Return the [x, y] coordinate for the center point of the cell that contains the specified text.  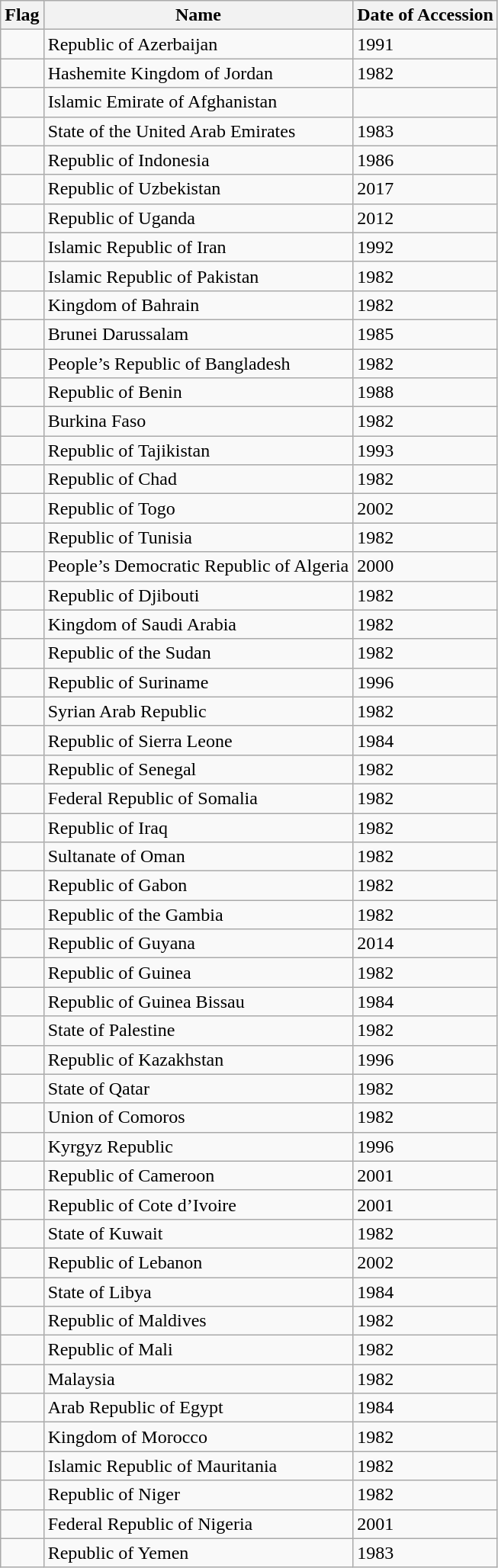
Republic of Maldives [198, 1321]
Republic of Djibouti [198, 595]
Republic of Iraq [198, 827]
Republic of Guinea [198, 973]
Republic of Tunisia [198, 537]
Republic of Uzbekistan [198, 189]
Kingdom of Saudi Arabia [198, 624]
Republic of Niger [198, 1495]
Federal Republic of Nigeria [198, 1524]
1988 [426, 393]
Republic of the Gambia [198, 915]
Republic of Kazakhstan [198, 1060]
Brunei Darussalam [198, 334]
Syrian Arab Republic [198, 711]
Republic of the Sudan [198, 653]
Hashemite Kingdom of Jordan [198, 73]
Arab Republic of Egypt [198, 1408]
Islamic Republic of Pakistan [198, 276]
State of Kuwait [198, 1233]
Flag [22, 15]
People’s Democratic Republic of Algeria [198, 566]
Republic of Indonesia [198, 160]
Islamic Republic of Iran [198, 247]
State of Palestine [198, 1031]
State of the United Arab Emirates [198, 131]
Union of Comoros [198, 1117]
Republic of Mali [198, 1350]
State of Libya [198, 1292]
1992 [426, 247]
2000 [426, 566]
Date of Accession [426, 15]
Republic of Benin [198, 393]
Name [198, 15]
1986 [426, 160]
Kyrgyz Republic [198, 1146]
Republic of Guinea Bissau [198, 1002]
Islamic Emirate of Afghanistan [198, 102]
Republic of Gabon [198, 886]
Federal Republic of Somalia [198, 798]
1993 [426, 451]
Kingdom of Morocco [198, 1437]
Republic of Guyana [198, 944]
Republic of Lebanon [198, 1262]
Islamic Republic of Mauritania [198, 1466]
State of Qatar [198, 1089]
Republic of Azerbaijan [198, 44]
Burkina Faso [198, 422]
Republic of Uganda [198, 218]
2012 [426, 218]
Republic of Yemen [198, 1553]
2014 [426, 944]
Republic of Cote d’Ivoire [198, 1204]
Malaysia [198, 1379]
2017 [426, 189]
People’s Republic of Bangladesh [198, 364]
Republic of Chad [198, 479]
Republic of Senegal [198, 769]
Kingdom of Bahrain [198, 305]
Republic of Cameroon [198, 1175]
1991 [426, 44]
Republic of Suriname [198, 682]
Sultanate of Oman [198, 857]
Republic of Togo [198, 508]
Republic of Tajikistan [198, 451]
Republic of Sierra Leone [198, 740]
1985 [426, 334]
